Extract the (X, Y) coordinate from the center of the cell holding the provided text.  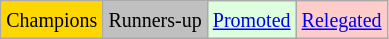
Runners-up (155, 20)
Promoted (252, 20)
Champions (52, 20)
Relegated (342, 20)
